Locate the cell with the specified text and output its (X, Y) center coordinate. 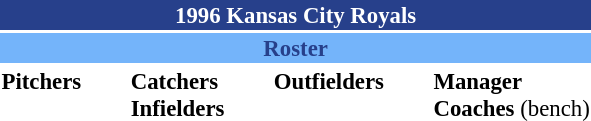
Roster (296, 48)
1996 Kansas City Royals (296, 15)
